Output the (x, y) coordinate of the center of the cell containing the given text.  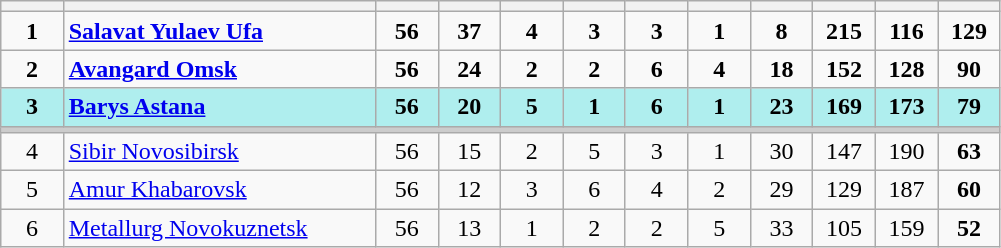
24 (469, 69)
147 (844, 152)
190 (906, 152)
15 (469, 152)
52 (970, 228)
60 (970, 190)
12 (469, 190)
79 (970, 107)
33 (781, 228)
152 (844, 69)
8 (781, 31)
Sibir Novosibirsk (219, 152)
105 (844, 228)
Amur Khabarovsk (219, 190)
23 (781, 107)
63 (970, 152)
159 (906, 228)
187 (906, 190)
Metallurg Novokuznetsk (219, 228)
215 (844, 31)
37 (469, 31)
29 (781, 190)
116 (906, 31)
128 (906, 69)
Salavat Yulaev Ufa (219, 31)
Barys Astana (219, 107)
18 (781, 69)
13 (469, 228)
20 (469, 107)
169 (844, 107)
173 (906, 107)
90 (970, 69)
30 (781, 152)
Avangard Omsk (219, 69)
